For the text-containing cell, return its midpoint in [x, y] coordinate format. 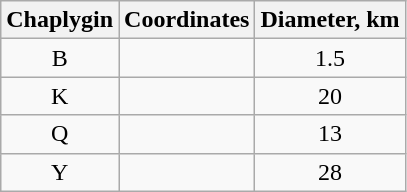
Chaplygin [60, 20]
Diameter, km [330, 20]
20 [330, 96]
Q [60, 134]
28 [330, 172]
Y [60, 172]
K [60, 96]
B [60, 58]
13 [330, 134]
1.5 [330, 58]
Coordinates [187, 20]
